Output the (x, y) coordinate of the center of the cell containing the given text.  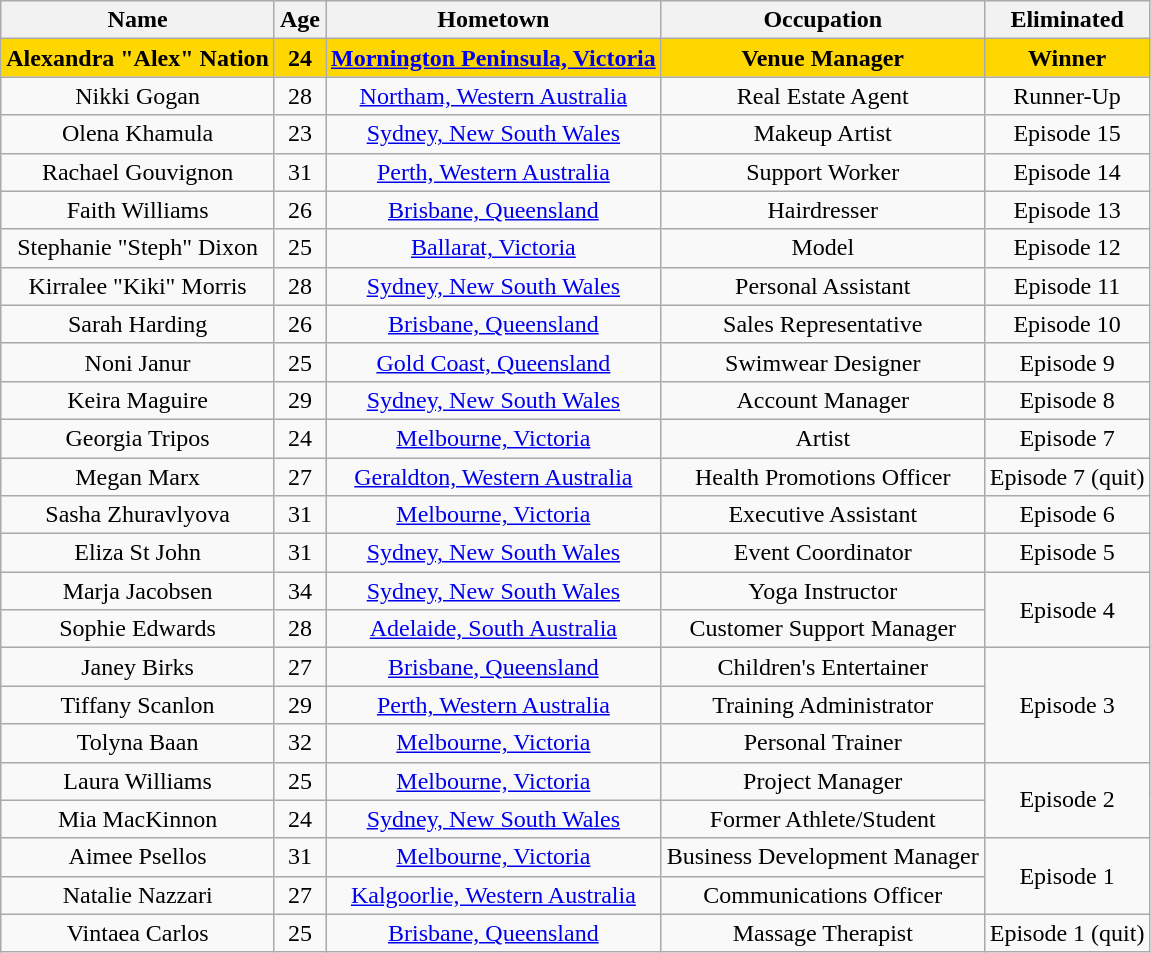
Eliminated (1067, 20)
Sophie Edwards (138, 629)
Keira Maguire (138, 400)
Episode 11 (1067, 286)
Olena Khamula (138, 134)
Mornington Peninsula, Victoria (494, 58)
Makeup Artist (822, 134)
Communications Officer (822, 895)
Runner-Up (1067, 96)
Ballarat, Victoria (494, 248)
Episode 7 (quit) (1067, 477)
Northam, Western Australia (494, 96)
Laura Williams (138, 781)
Yoga Instructor (822, 591)
Hairdresser (822, 210)
Event Coordinator (822, 553)
Episode 9 (1067, 362)
Tolyna Baan (138, 743)
Episode 8 (1067, 400)
Project Manager (822, 781)
Business Development Manager (822, 857)
Mia MacKinnon (138, 819)
Kirralee "Kiki" Morris (138, 286)
Alexandra "Alex" Nation (138, 58)
Kalgoorlie, Western Australia (494, 895)
Gold Coast, Queensland (494, 362)
Episode 5 (1067, 553)
Personal Assistant (822, 286)
Tiffany Scanlon (138, 705)
Janey Birks (138, 667)
Episode 12 (1067, 248)
Vintaea Carlos (138, 933)
Occupation (822, 20)
Faith Williams (138, 210)
Customer Support Manager (822, 629)
Venue Manager (822, 58)
Marja Jacobsen (138, 591)
Episode 1 (quit) (1067, 933)
Episode 2 (1067, 800)
Episode 3 (1067, 705)
Noni Janur (138, 362)
Episode 6 (1067, 515)
Children's Entertainer (822, 667)
Artist (822, 438)
Age (300, 20)
Episode 14 (1067, 172)
Georgia Tripos (138, 438)
Natalie Nazzari (138, 895)
Geraldton, Western Australia (494, 477)
Sales Representative (822, 324)
Episode 4 (1067, 610)
Eliza St John (138, 553)
32 (300, 743)
Rachael Gouvignon (138, 172)
Massage Therapist (822, 933)
Hometown (494, 20)
Megan Marx (138, 477)
34 (300, 591)
Sarah Harding (138, 324)
Adelaide, South Australia (494, 629)
Sasha Zhuravlyova (138, 515)
Stephanie "Steph" Dixon (138, 248)
Support Worker (822, 172)
Nikki Gogan (138, 96)
Real Estate Agent (822, 96)
Winner (1067, 58)
Personal Trainer (822, 743)
Episode 13 (1067, 210)
Episode 15 (1067, 134)
Former Athlete/Student (822, 819)
Swimwear Designer (822, 362)
Episode 1 (1067, 876)
Episode 10 (1067, 324)
Model (822, 248)
23 (300, 134)
Executive Assistant (822, 515)
Health Promotions Officer (822, 477)
Account Manager (822, 400)
Aimee Psellos (138, 857)
Training Administrator (822, 705)
Episode 7 (1067, 438)
Name (138, 20)
